Find where the given text appears and provide that cell's center as (X, Y) coordinate. 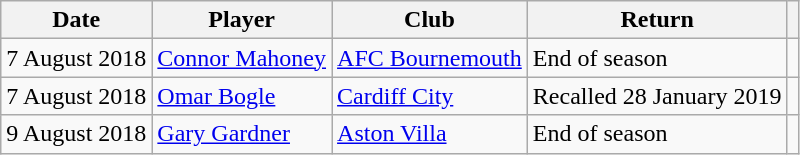
Club (430, 20)
Omar Bogle (242, 96)
9 August 2018 (76, 134)
AFC Bournemouth (430, 58)
Player (242, 20)
Return (657, 20)
Cardiff City (430, 96)
Connor Mahoney (242, 58)
Date (76, 20)
Gary Gardner (242, 134)
Aston Villa (430, 134)
Recalled 28 January 2019 (657, 96)
